Extract the (x, y) coordinate from the center of the cell holding the provided text.  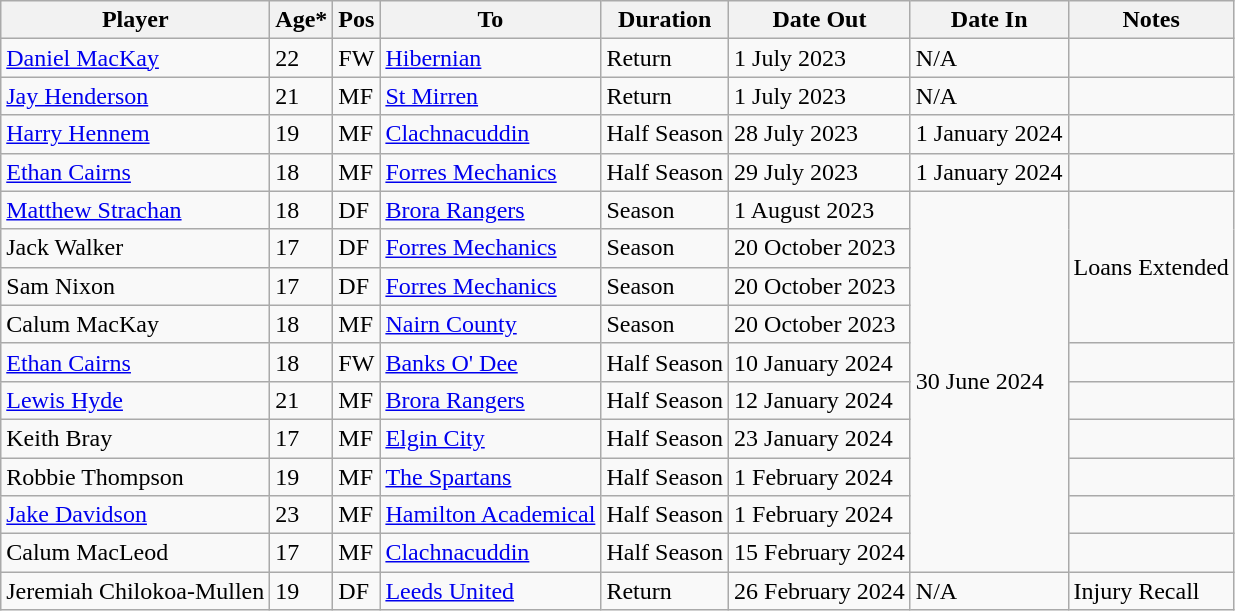
Jack Walker (136, 248)
Nairn County (490, 324)
Daniel MacKay (136, 58)
Keith Bray (136, 438)
Banks O' Dee (490, 362)
Duration (665, 20)
Leeds United (490, 591)
29 July 2023 (820, 172)
23 January 2024 (820, 438)
The Spartans (490, 477)
Jeremiah Chilokoa-Mullen (136, 591)
Lewis Hyde (136, 400)
Hamilton Academical (490, 515)
Harry Hennem (136, 134)
23 (302, 515)
St Mirren (490, 96)
Sam Nixon (136, 286)
12 January 2024 (820, 400)
Elgin City (490, 438)
22 (302, 58)
Jake Davidson (136, 515)
10 January 2024 (820, 362)
Loans Extended (1151, 267)
Jay Henderson (136, 96)
Matthew Strachan (136, 210)
Calum MacLeod (136, 553)
Pos (356, 20)
28 July 2023 (820, 134)
Player (136, 20)
Robbie Thompson (136, 477)
Calum MacKay (136, 324)
Hibernian (490, 58)
Age* (302, 20)
Injury Recall (1151, 591)
26 February 2024 (820, 591)
Date In (989, 20)
Notes (1151, 20)
To (490, 20)
30 June 2024 (989, 382)
15 February 2024 (820, 553)
Date Out (820, 20)
1 August 2023 (820, 210)
